Return (X, Y) of the center of cell containing provided text 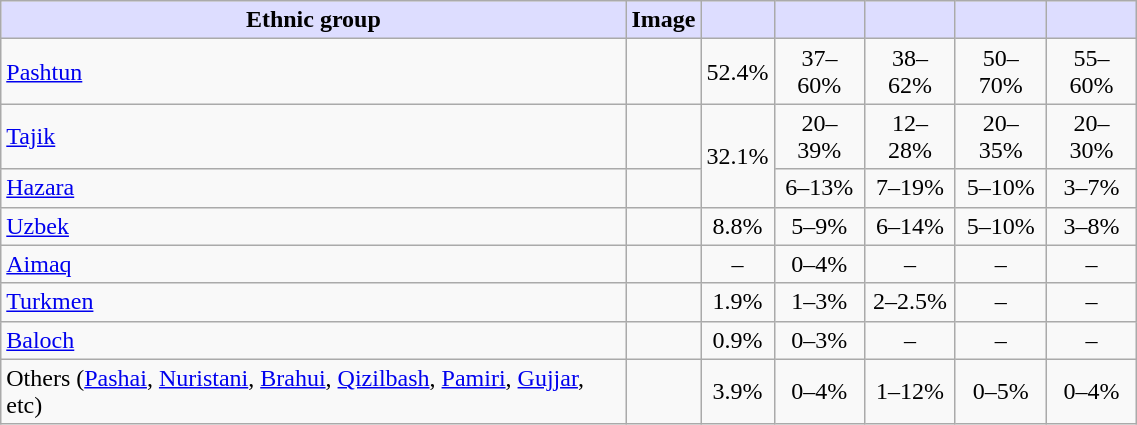
0–5% (1000, 392)
50–70% (1000, 72)
Image (664, 20)
Aimaq (314, 264)
55–60% (1092, 72)
Baloch (314, 340)
Ethnic group (314, 20)
1–12% (910, 392)
20–35% (1000, 136)
1.9% (738, 302)
37–60% (820, 72)
52.4% (738, 72)
3–7% (1092, 188)
6–14% (910, 226)
7–19% (910, 188)
1–3% (820, 302)
8.8% (738, 226)
Others (Pashai, Nuristani, Brahui, Qizilbash, Pamiri, Gujjar, etc) (314, 392)
2–2.5% (910, 302)
Hazara (314, 188)
0.9% (738, 340)
5–9% (820, 226)
Turkmen (314, 302)
Pashtun (314, 72)
20–30% (1092, 136)
Tajik (314, 136)
Uzbek (314, 226)
38–62% (910, 72)
12–28% (910, 136)
6–13% (820, 188)
0–3% (820, 340)
20–39% (820, 136)
32.1% (738, 156)
3.9% (738, 392)
3–8% (1092, 226)
